Determine the [x, y] coordinate at the center of the cell enclosing the given text.  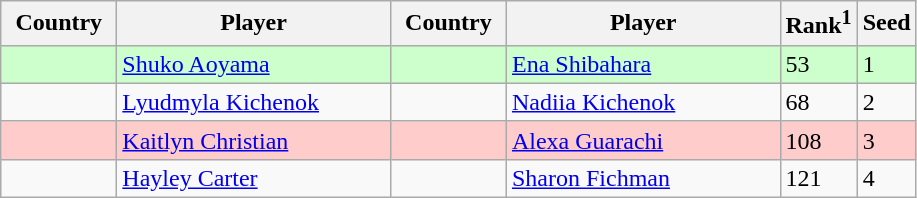
2 [886, 102]
Shuko Aoyama [254, 64]
Nadiia Kichenok [643, 102]
1 [886, 64]
Seed [886, 24]
3 [886, 140]
Alexa Guarachi [643, 140]
53 [818, 64]
Ena Shibahara [643, 64]
Hayley Carter [254, 178]
Rank1 [818, 24]
68 [818, 102]
121 [818, 178]
108 [818, 140]
4 [886, 178]
Sharon Fichman [643, 178]
Lyudmyla Kichenok [254, 102]
Kaitlyn Christian [254, 140]
